From the cell containing the given text, extract its center point as [X, Y] coordinate. 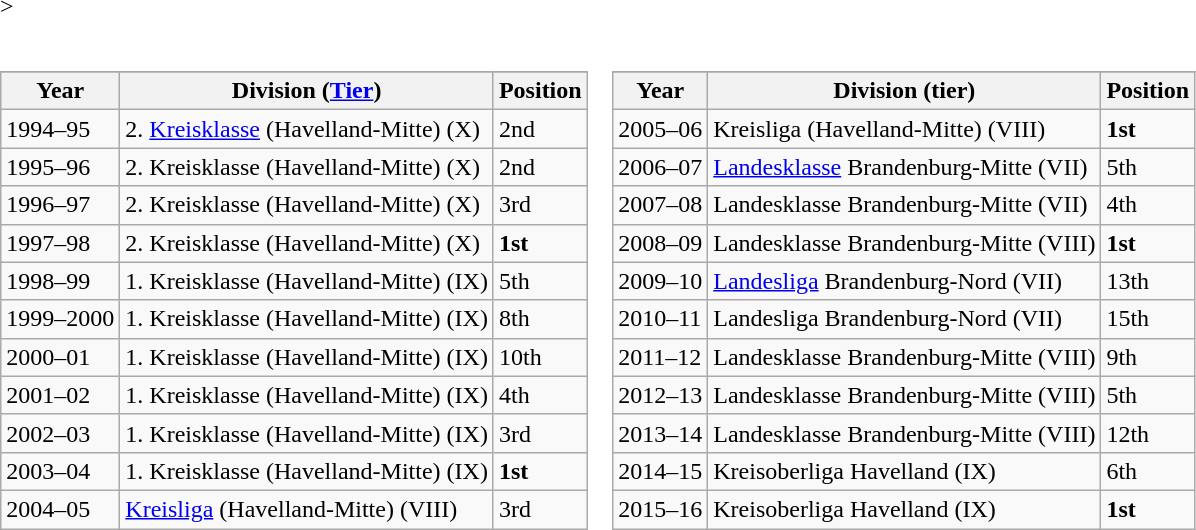
2001–02 [60, 395]
6th [1148, 471]
2006–07 [660, 167]
2002–03 [60, 433]
2014–15 [660, 471]
9th [1148, 357]
2012–13 [660, 395]
2000–01 [60, 357]
2004–05 [60, 509]
2007–08 [660, 205]
2013–14 [660, 433]
2005–06 [660, 129]
8th [540, 319]
2009–10 [660, 281]
Division (Tier) [307, 91]
15th [1148, 319]
1995–96 [60, 167]
2003–04 [60, 471]
2011–12 [660, 357]
1996–97 [60, 205]
1994–95 [60, 129]
10th [540, 357]
2010–11 [660, 319]
12th [1148, 433]
1999–2000 [60, 319]
Division (tier) [904, 91]
13th [1148, 281]
1998–99 [60, 281]
2008–09 [660, 243]
1997–98 [60, 243]
2015–16 [660, 509]
